Locate the cell with the specified text and output its [X, Y] center coordinate. 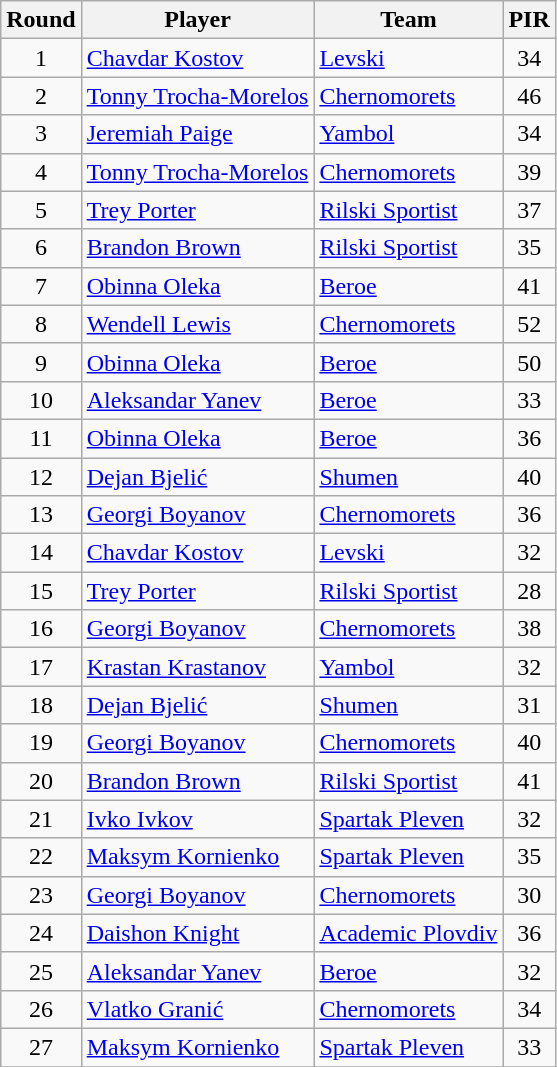
24 [41, 933]
19 [41, 743]
7 [41, 286]
26 [41, 1009]
Vlatko Granić [198, 1009]
38 [529, 629]
PIR [529, 20]
11 [41, 438]
9 [41, 362]
17 [41, 667]
50 [529, 362]
22 [41, 857]
46 [529, 96]
25 [41, 971]
37 [529, 210]
21 [41, 819]
28 [529, 591]
12 [41, 477]
Krastan Krastanov [198, 667]
2 [41, 96]
27 [41, 1047]
Wendell Lewis [198, 324]
4 [41, 172]
52 [529, 324]
Player [198, 20]
16 [41, 629]
Round [41, 20]
5 [41, 210]
30 [529, 895]
1 [41, 58]
23 [41, 895]
13 [41, 515]
3 [41, 134]
31 [529, 705]
Daishon Knight [198, 933]
10 [41, 400]
14 [41, 553]
Team [408, 20]
6 [41, 248]
18 [41, 705]
Jeremiah Paige [198, 134]
39 [529, 172]
20 [41, 781]
Ivko Ivkov [198, 819]
Academic Plovdiv [408, 933]
15 [41, 591]
8 [41, 324]
